Search for the cell housing the specified text and yield its [X, Y] center coordinate. 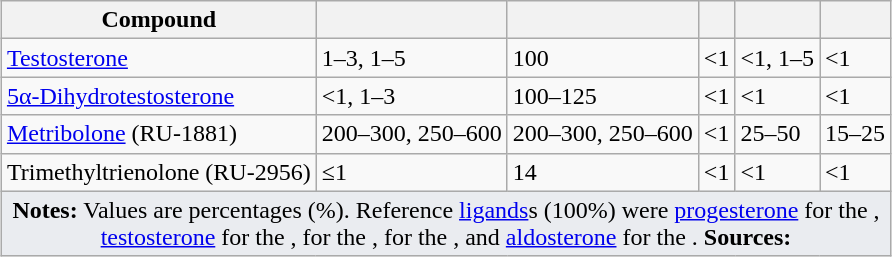
100 [602, 58]
14 [602, 172]
≤1 [412, 172]
25–50 [778, 134]
Metribolone (RU-1881) [158, 134]
1–3, 1–5 [412, 58]
5α-Dihydrotestosterone [158, 96]
100–125 [602, 96]
Trimethyltrienolone (RU-2956) [158, 172]
Testosterone [158, 58]
<1, 1–5 [778, 58]
<1, 1–3 [412, 96]
15–25 [856, 134]
Compound [158, 20]
